Determine the [x, y] coordinate at the center of the cell enclosing the given text.  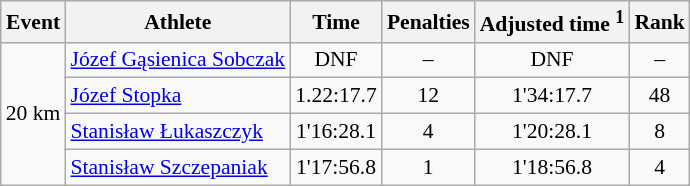
20 km [34, 113]
1.22:17.7 [336, 96]
1'18:56.8 [552, 167]
1'34:17.7 [552, 96]
Adjusted time 1 [552, 22]
1'16:28.1 [336, 132]
Time [336, 22]
1 [428, 167]
Józef Gąsienica Sobczak [178, 60]
Stanisław Łukaszczyk [178, 132]
Józef Stopka [178, 96]
Event [34, 22]
48 [660, 96]
Athlete [178, 22]
Rank [660, 22]
Penalties [428, 22]
1'17:56.8 [336, 167]
12 [428, 96]
Stanisław Szczepaniak [178, 167]
1'20:28.1 [552, 132]
8 [660, 132]
